Determine the [X, Y] coordinate at the center of the cell enclosing the given text.  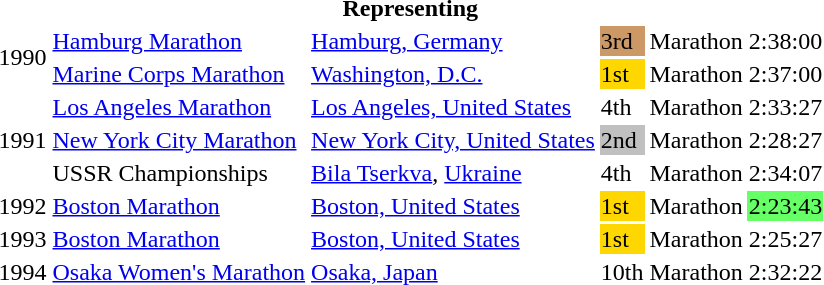
Hamburg, Germany [454, 41]
New York City Marathon [179, 140]
2:25:27 [785, 239]
2:34:07 [785, 173]
2:28:27 [785, 140]
2nd [622, 140]
USSR Championships [179, 173]
Los Angeles Marathon [179, 107]
New York City, United States [454, 140]
Washington, D.C. [454, 74]
Los Angeles, United States [454, 107]
Hamburg Marathon [179, 41]
2:37:00 [785, 74]
Marine Corps Marathon [179, 74]
2:23:43 [785, 206]
2:33:27 [785, 107]
3rd [622, 41]
2:38:00 [785, 41]
Bila Tserkva, Ukraine [454, 173]
